Capture the cell that displays the provided text and extract its [x, y] central coordinate. 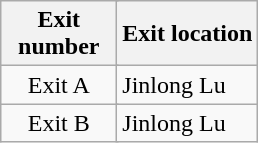
Exit B [59, 123]
Exit location [188, 34]
Exit number [59, 34]
Exit A [59, 85]
